Identify which cell holds the provided text, then report its (X, Y) central coordinate. 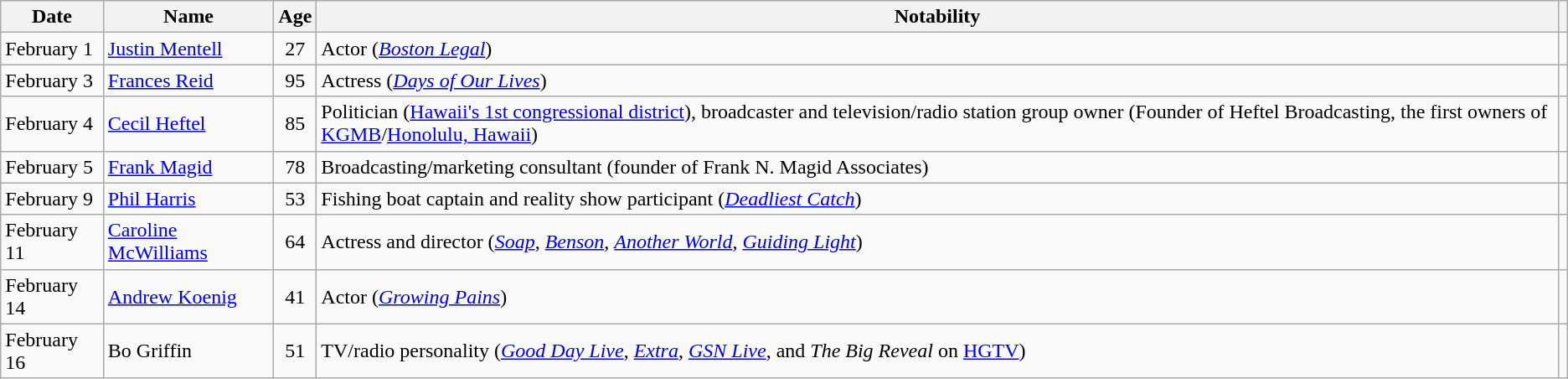
27 (295, 49)
Cecil Heftel (188, 124)
Fishing boat captain and reality show participant (Deadliest Catch) (937, 199)
February 16 (52, 350)
53 (295, 199)
85 (295, 124)
Age (295, 17)
78 (295, 167)
Phil Harris (188, 199)
Actress and director (Soap, Benson, Another World, Guiding Light) (937, 241)
Bo Griffin (188, 350)
Caroline McWilliams (188, 241)
Frank Magid (188, 167)
February 1 (52, 49)
Actor (Growing Pains) (937, 297)
64 (295, 241)
Date (52, 17)
Name (188, 17)
February 5 (52, 167)
Notability (937, 17)
February 11 (52, 241)
February 4 (52, 124)
51 (295, 350)
Broadcasting/marketing consultant (founder of Frank N. Magid Associates) (937, 167)
Actress (Days of Our Lives) (937, 80)
February 3 (52, 80)
Justin Mentell (188, 49)
Andrew Koenig (188, 297)
February 9 (52, 199)
Actor (Boston Legal) (937, 49)
TV/radio personality (Good Day Live, Extra, GSN Live, and The Big Reveal on HGTV) (937, 350)
95 (295, 80)
41 (295, 297)
February 14 (52, 297)
Frances Reid (188, 80)
